Return the [X, Y] coordinate for the center point of the cell that contains the specified text.  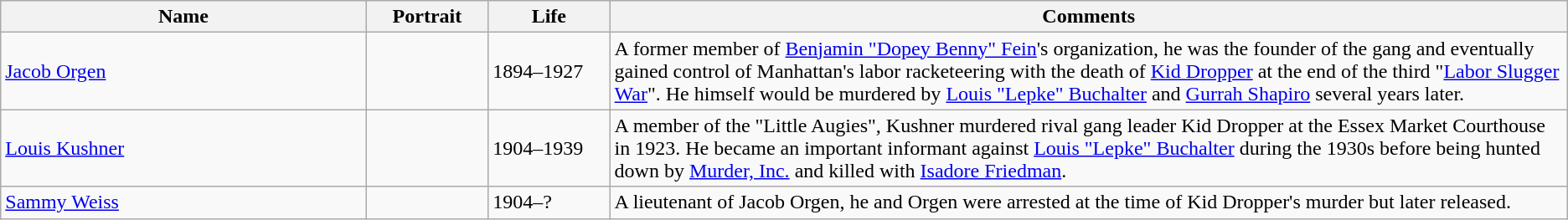
Louis Kushner [183, 148]
Jacob Orgen [183, 71]
Sammy Weiss [183, 202]
1904–? [549, 202]
Name [183, 17]
Portrait [427, 17]
1904–1939 [549, 148]
Comments [1089, 17]
A lieutenant of Jacob Orgen, he and Orgen were arrested at the time of Kid Dropper's murder but later released. [1089, 202]
Life [549, 17]
1894–1927 [549, 71]
